For the text-containing cell, return its midpoint in (X, Y) coordinate format. 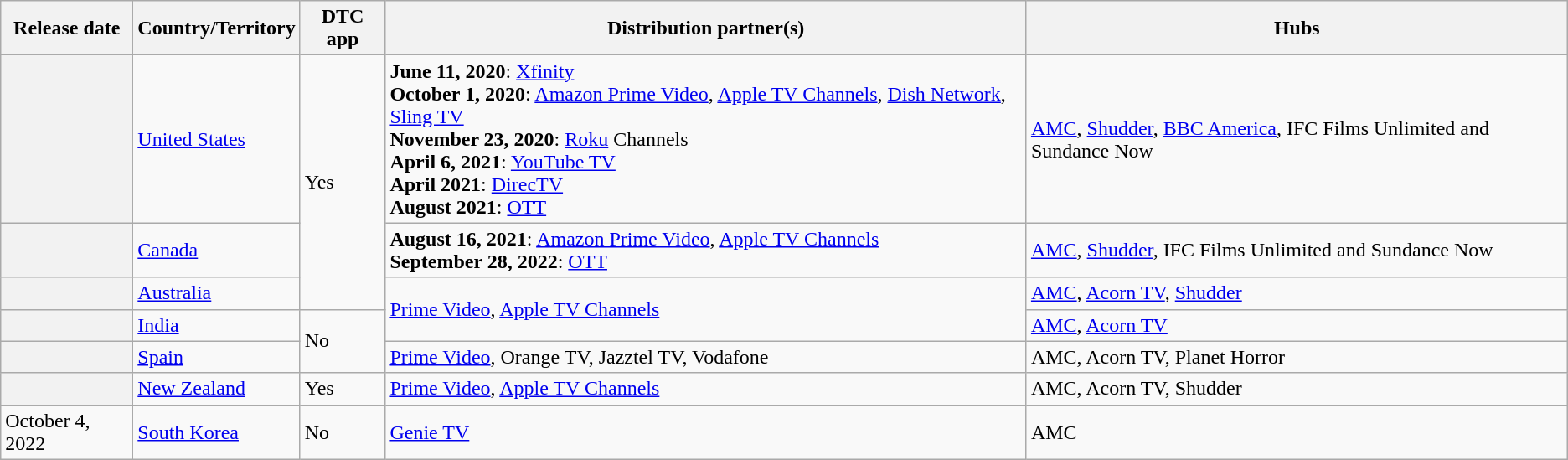
Australia (216, 293)
Country/Territory (216, 28)
India (216, 325)
DTC app (343, 28)
October 4, 2022 (67, 432)
AMC, Shudder, BBC America, IFC Films Unlimited and Sundance Now (1297, 139)
August 16, 2021: Amazon Prime Video, Apple TV Channels September 28, 2022: OTT (705, 250)
Distribution partner(s) (705, 28)
AMC, Acorn TV, Planet Horror (1297, 357)
Spain (216, 357)
New Zealand (216, 389)
AMC, Shudder, IFC Films Unlimited and Sundance Now (1297, 250)
Canada (216, 250)
AMC (1297, 432)
AMC, Acorn TV (1297, 325)
Prime Video, Orange TV, Jazztel TV, Vodafone (705, 357)
Genie TV (705, 432)
South Korea (216, 432)
United States (216, 139)
Release date (67, 28)
Hubs (1297, 28)
